Return the (X, Y) coordinate for the center point of the cell that contains the specified text.  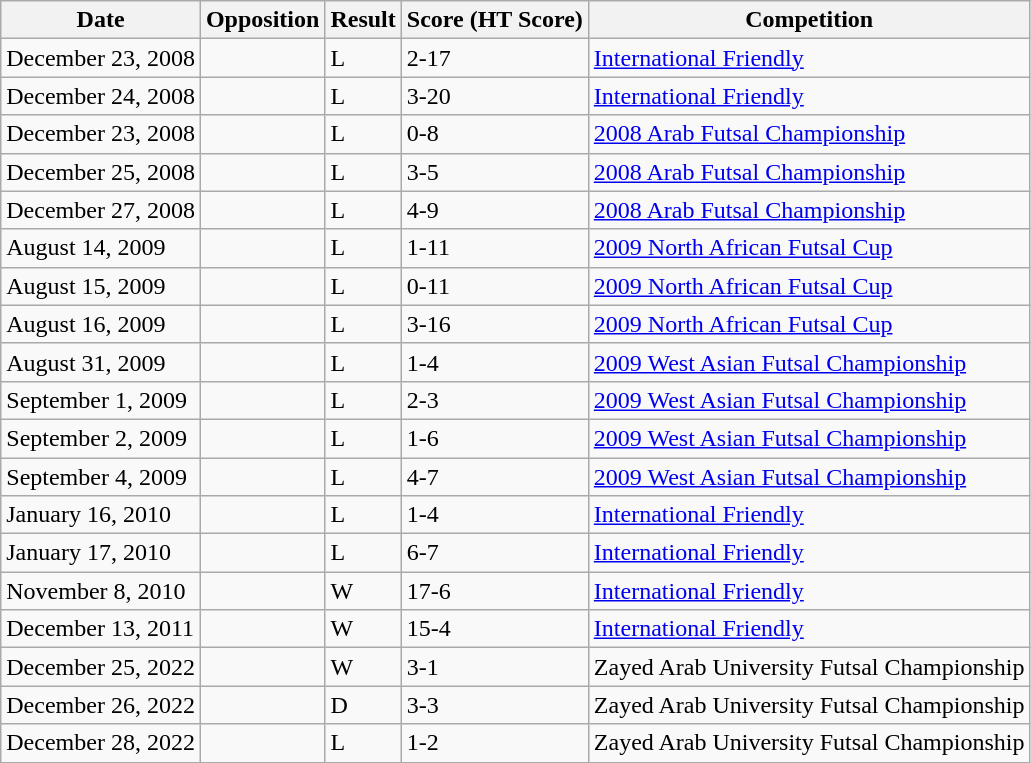
17-6 (494, 591)
January 17, 2010 (101, 553)
August 31, 2009 (101, 362)
January 16, 2010 (101, 515)
December 28, 2022 (101, 743)
6-7 (494, 553)
August 14, 2009 (101, 248)
1-2 (494, 743)
2-3 (494, 400)
Date (101, 20)
September 2, 2009 (101, 438)
3-3 (494, 705)
December 24, 2008 (101, 96)
December 25, 2022 (101, 667)
December 13, 2011 (101, 629)
3-16 (494, 324)
3-1 (494, 667)
September 1, 2009 (101, 400)
November 8, 2010 (101, 591)
3-5 (494, 172)
0-8 (494, 134)
2-17 (494, 58)
4-9 (494, 210)
December 26, 2022 (101, 705)
1-11 (494, 248)
Result (363, 20)
15-4 (494, 629)
1-6 (494, 438)
3-20 (494, 96)
September 4, 2009 (101, 477)
4-7 (494, 477)
December 25, 2008 (101, 172)
Score (HT Score) (494, 20)
D (363, 705)
0-11 (494, 286)
Competition (809, 20)
December 27, 2008 (101, 210)
Opposition (262, 20)
August 16, 2009 (101, 324)
August 15, 2009 (101, 286)
